Scan for the cell matching the given text and deliver its [x, y] coordinate at center. 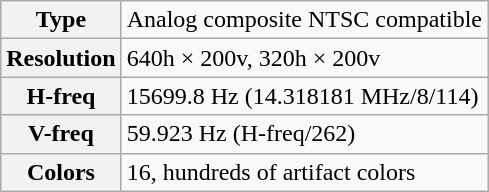
Colors [61, 172]
V-freq [61, 134]
Type [61, 20]
16, hundreds of artifact colors [304, 172]
15699.8 Hz (14.318181 MHz/8/114) [304, 96]
640h × 200v, 320h × 200v [304, 58]
59.923 Hz (H-freq/262) [304, 134]
Analog composite NTSC compatible [304, 20]
H-freq [61, 96]
Resolution [61, 58]
